Identify which cell holds the provided text, then report its [X, Y] central coordinate. 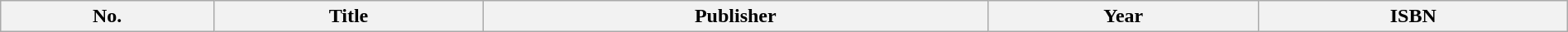
Title [349, 16]
Publisher [735, 16]
Year [1123, 16]
ISBN [1413, 16]
No. [108, 16]
